Locate the cell with the specified text and output its (x, y) center coordinate. 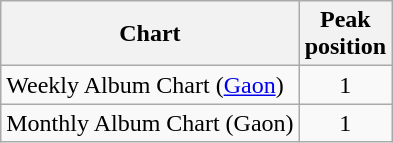
Monthly Album Chart (Gaon) (150, 123)
Peakposition (345, 34)
Weekly Album Chart (Gaon) (150, 85)
Chart (150, 34)
